From the cell containing the given text, extract its center point as (x, y) coordinate. 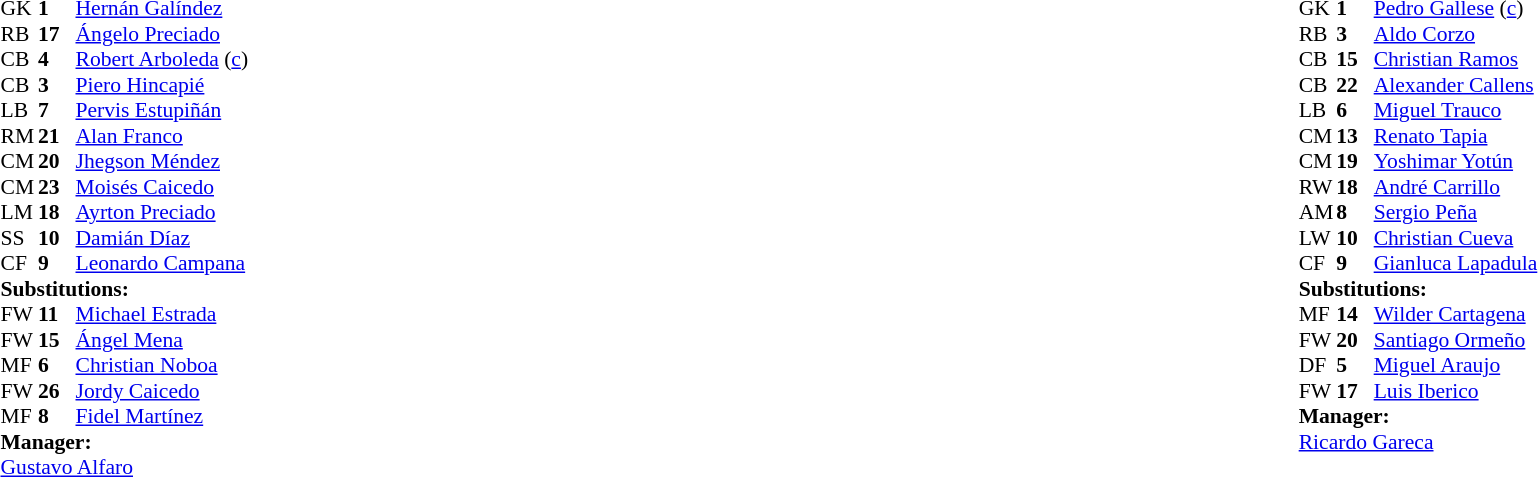
Luis Iberico (1456, 391)
RM (19, 136)
26 (57, 391)
LW (1318, 238)
Jordy Caicedo (162, 391)
19 (1355, 161)
Christian Cueva (1456, 238)
7 (57, 111)
André Carrillo (1456, 187)
RW (1318, 187)
Yoshimar Yotún (1456, 161)
Damián Díaz (162, 238)
Alan Franco (162, 136)
23 (57, 187)
Ayrton Preciado (162, 213)
Miguel Trauco (1456, 111)
Gianluca Lapadula (1456, 263)
DF (1318, 365)
21 (57, 136)
14 (1355, 315)
SS (19, 238)
22 (1355, 85)
5 (1355, 365)
Leonardo Campana (162, 263)
Renato Tapia (1456, 136)
Ricardo Gareca (1418, 442)
Aldo Corzo (1456, 34)
4 (57, 59)
Ángelo Preciado (162, 34)
Christian Noboa (162, 365)
Jhegson Méndez (162, 161)
Fidel Martínez (162, 417)
LM (19, 213)
Piero Hincapié (162, 85)
11 (57, 315)
Alexander Callens (1456, 85)
Moisés Caicedo (162, 187)
Santiago Ormeño (1456, 340)
Robert Arboleda (c) (162, 59)
AM (1318, 213)
Michael Estrada (162, 315)
Wilder Cartagena (1456, 315)
Ángel Mena (162, 340)
Christian Ramos (1456, 59)
Miguel Araujo (1456, 365)
Sergio Peña (1456, 213)
13 (1355, 136)
Pervis Estupiñán (162, 111)
